Determine the (X, Y) coordinate at the center of the cell enclosing the given text.  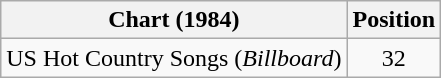
Position (394, 20)
US Hot Country Songs (Billboard) (174, 58)
32 (394, 58)
Chart (1984) (174, 20)
